Return the [X, Y] coordinate for the center point of the cell that contains the specified text.  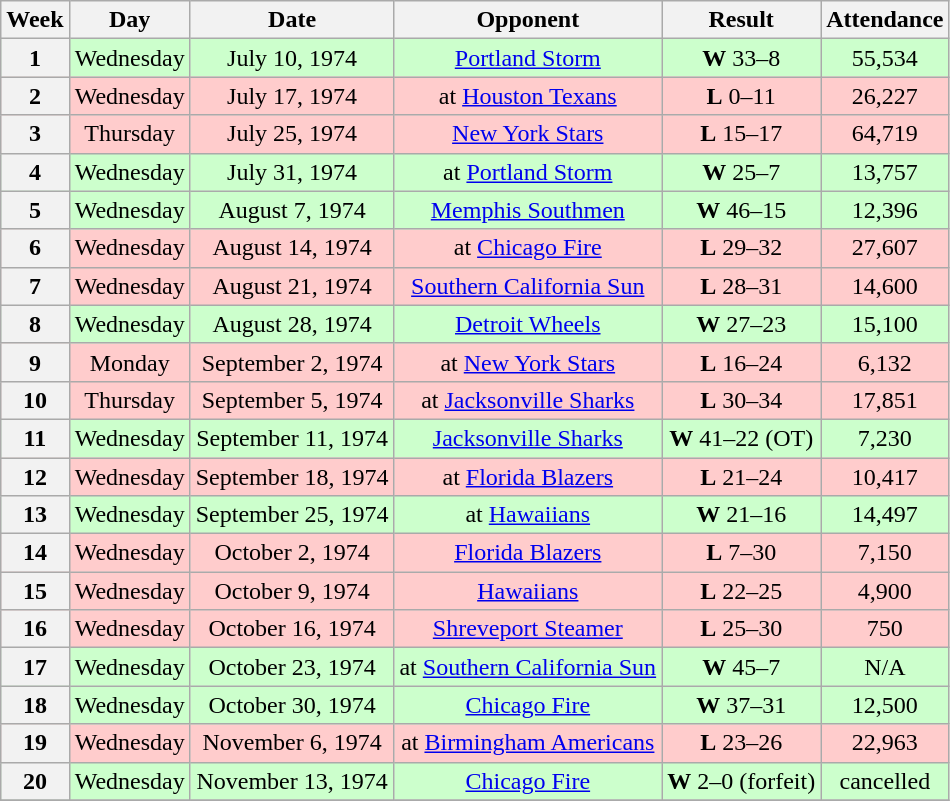
September 11, 1974 [292, 438]
July 25, 1974 [292, 134]
at Southern California Sun [528, 667]
Memphis Southmen [528, 210]
W 33–8 [742, 58]
6,132 [885, 362]
at Birmingham Americans [528, 743]
L 22–25 [742, 591]
27,607 [885, 248]
L 7–30 [742, 553]
W 37–31 [742, 705]
Day [130, 20]
2 [35, 96]
12,396 [885, 210]
12,500 [885, 705]
16 [35, 629]
August 14, 1974 [292, 248]
15 [35, 591]
11 [35, 438]
July 31, 1974 [292, 172]
18 [35, 705]
L 29–32 [742, 248]
Result [742, 20]
at Chicago Fire [528, 248]
64,719 [885, 134]
August 28, 1974 [292, 324]
at Houston Texans [528, 96]
20 [35, 781]
at Jacksonville Sharks [528, 400]
October 9, 1974 [292, 591]
7 [35, 286]
3 [35, 134]
Opponent [528, 20]
10,417 [885, 477]
Shreveport Steamer [528, 629]
14,497 [885, 515]
N/A [885, 667]
September 18, 1974 [292, 477]
at Florida Blazers [528, 477]
L 25–30 [742, 629]
26,227 [885, 96]
750 [885, 629]
Week [35, 20]
Date [292, 20]
5 [35, 210]
W 41–22 (OT) [742, 438]
L 15–17 [742, 134]
L 23–26 [742, 743]
September 25, 1974 [292, 515]
L 0–11 [742, 96]
8 [35, 324]
Attendance [885, 20]
at New York Stars [528, 362]
10 [35, 400]
9 [35, 362]
L 30–34 [742, 400]
55,534 [885, 58]
14,600 [885, 286]
22,963 [885, 743]
July 17, 1974 [292, 96]
September 2, 1974 [292, 362]
15,100 [885, 324]
W 21–16 [742, 515]
Monday [130, 362]
W 25–7 [742, 172]
at Hawaiians [528, 515]
at Portland Storm [528, 172]
August 21, 1974 [292, 286]
L 28–31 [742, 286]
September 5, 1974 [292, 400]
4,900 [885, 591]
L 21–24 [742, 477]
17 [35, 667]
W 27–23 [742, 324]
October 30, 1974 [292, 705]
July 10, 1974 [292, 58]
1 [35, 58]
August 7, 1974 [292, 210]
October 2, 1974 [292, 553]
4 [35, 172]
Florida Blazers [528, 553]
12 [35, 477]
October 23, 1974 [292, 667]
L 16–24 [742, 362]
7,150 [885, 553]
November 6, 1974 [292, 743]
W 46–15 [742, 210]
19 [35, 743]
Detroit Wheels [528, 324]
November 13, 1974 [292, 781]
Portland Storm [528, 58]
Jacksonville Sharks [528, 438]
W 2–0 (forfeit) [742, 781]
Southern California Sun [528, 286]
Hawaiians [528, 591]
14 [35, 553]
cancelled [885, 781]
17,851 [885, 400]
13 [35, 515]
7,230 [885, 438]
W 45–7 [742, 667]
New York Stars [528, 134]
6 [35, 248]
13,757 [885, 172]
October 16, 1974 [292, 629]
